Return the [X, Y] coordinate for the center point of the cell that contains the specified text.  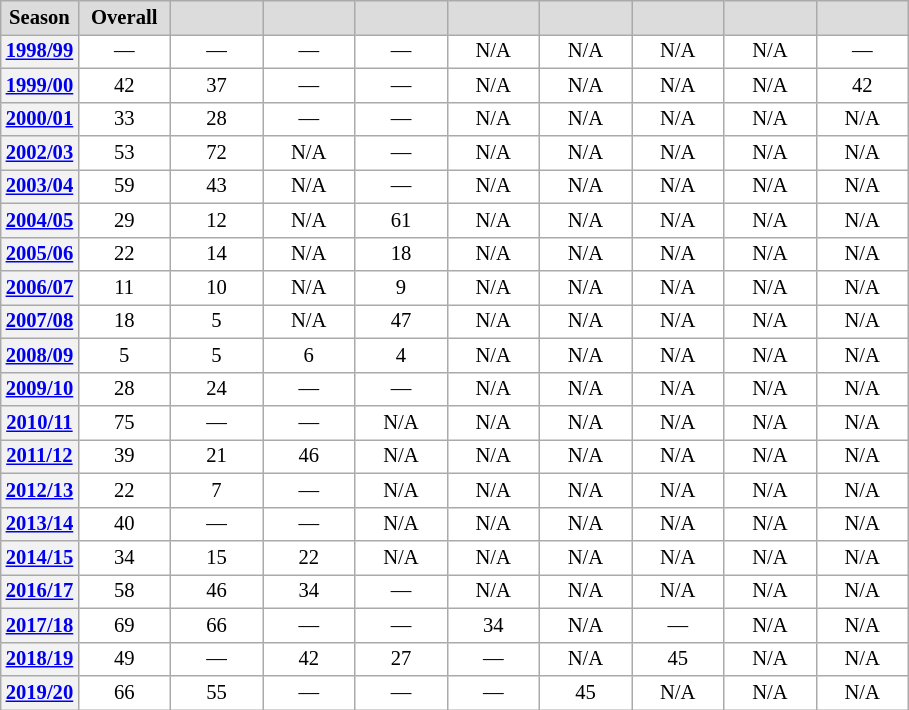
4 [401, 355]
47 [401, 321]
2008/09 [40, 355]
10 [216, 287]
58 [124, 591]
Season [40, 17]
14 [216, 254]
2010/11 [40, 423]
69 [124, 625]
12 [216, 220]
6 [309, 355]
2014/15 [40, 557]
59 [124, 186]
Overall [124, 17]
75 [124, 423]
61 [401, 220]
1999/00 [40, 85]
2003/04 [40, 186]
21 [216, 456]
2017/18 [40, 625]
2007/08 [40, 321]
2013/14 [40, 524]
40 [124, 524]
2005/06 [40, 254]
1998/99 [40, 51]
11 [124, 287]
55 [216, 693]
53 [124, 153]
2018/19 [40, 659]
37 [216, 85]
2002/03 [40, 153]
7 [216, 490]
2006/07 [40, 287]
43 [216, 186]
39 [124, 456]
49 [124, 659]
33 [124, 119]
2004/05 [40, 220]
2012/13 [40, 490]
2016/17 [40, 591]
2009/10 [40, 389]
24 [216, 389]
9 [401, 287]
2000/01 [40, 119]
27 [401, 659]
15 [216, 557]
2019/20 [40, 693]
29 [124, 220]
72 [216, 153]
2011/12 [40, 456]
